Provide the (X, Y) coordinate of the cell's center where the given text is located.  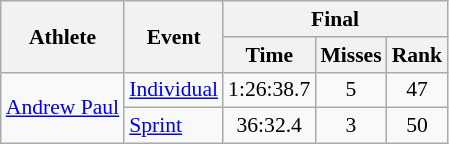
Athlete (62, 36)
Time (269, 55)
Event (174, 36)
47 (418, 90)
Misses (350, 55)
Individual (174, 90)
Sprint (174, 126)
Andrew Paul (62, 108)
5 (350, 90)
36:32.4 (269, 126)
50 (418, 126)
Rank (418, 55)
Final (335, 19)
1:26:38.7 (269, 90)
3 (350, 126)
